From the cell containing the given text, extract its center point as [x, y] coordinate. 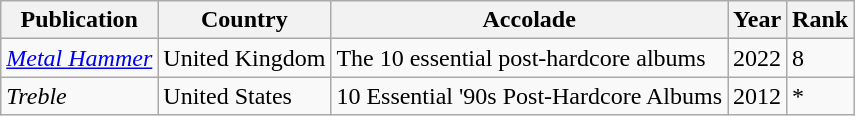
10 Essential '90s Post-Hardcore Albums [530, 96]
* [820, 96]
Treble [80, 96]
Accolade [530, 20]
Year [758, 20]
2022 [758, 58]
United States [244, 96]
The 10 essential post-hardcore albums [530, 58]
8 [820, 58]
2012 [758, 96]
Metal Hammer [80, 58]
Publication [80, 20]
United Kingdom [244, 58]
Rank [820, 20]
Country [244, 20]
